Return the [X, Y] coordinate for the center point of the cell that contains the specified text.  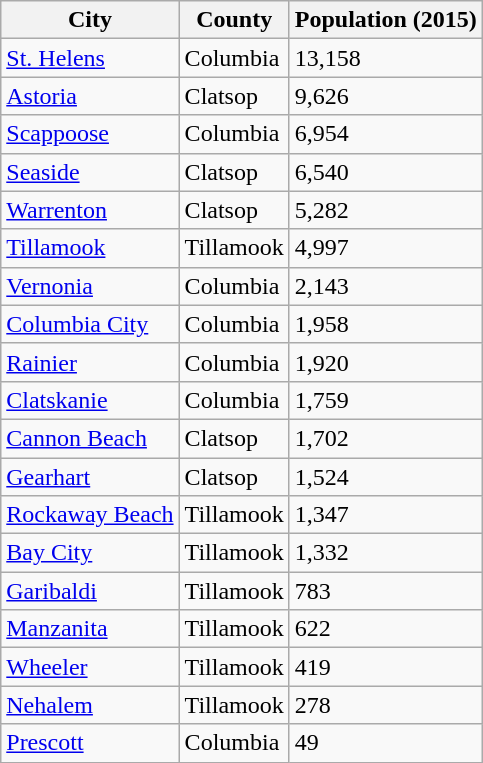
Nehalem [90, 705]
Scappoose [90, 134]
1,920 [386, 362]
13,158 [386, 58]
County [234, 20]
5,282 [386, 210]
1,332 [386, 553]
622 [386, 629]
9,626 [386, 96]
Vernonia [90, 286]
1,702 [386, 438]
6,540 [386, 172]
Manzanita [90, 629]
783 [386, 591]
4,997 [386, 248]
Astoria [90, 96]
1,958 [386, 324]
Rainier [90, 362]
49 [386, 743]
Bay City [90, 553]
6,954 [386, 134]
Population (2015) [386, 20]
1,347 [386, 515]
St. Helens [90, 58]
Seaside [90, 172]
Cannon Beach [90, 438]
1,524 [386, 477]
419 [386, 667]
Gearhart [90, 477]
Warrenton [90, 210]
Wheeler [90, 667]
Columbia City [90, 324]
City [90, 20]
Garibaldi [90, 591]
Clatskanie [90, 400]
Prescott [90, 743]
278 [386, 705]
2,143 [386, 286]
1,759 [386, 400]
Rockaway Beach [90, 515]
